Extract the (x, y) coordinate from the center of the cell holding the provided text.  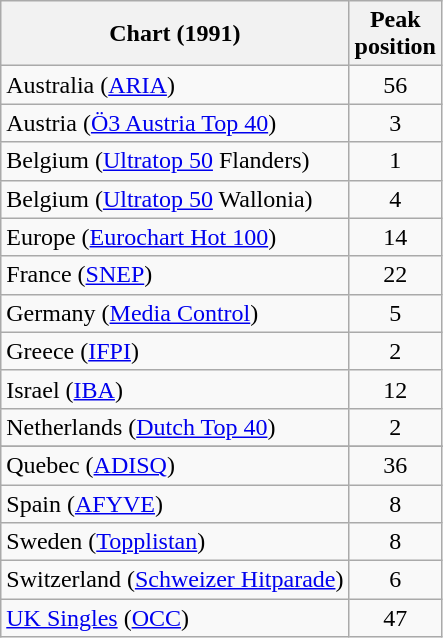
56 (395, 85)
Sweden (Topplistan) (175, 542)
France (SNEP) (175, 275)
Chart (1991) (175, 34)
22 (395, 275)
Belgium (Ultratop 50 Wallonia) (175, 199)
47 (395, 618)
Israel (IBA) (175, 389)
14 (395, 237)
Belgium (Ultratop 50 Flanders) (175, 161)
5 (395, 313)
Quebec (ADISQ) (175, 465)
Australia (ARIA) (175, 85)
4 (395, 199)
Peakposition (395, 34)
1 (395, 161)
Austria (Ö3 Austria Top 40) (175, 123)
Netherlands (Dutch Top 40) (175, 427)
3 (395, 123)
12 (395, 389)
UK Singles (OCC) (175, 618)
Switzerland (Schweizer Hitparade) (175, 580)
36 (395, 465)
Germany (Media Control) (175, 313)
6 (395, 580)
Greece (IFPI) (175, 351)
Spain (AFYVE) (175, 503)
Europe (Eurochart Hot 100) (175, 237)
